Provide the [X, Y] coordinate of the cell's center where the given text is located.  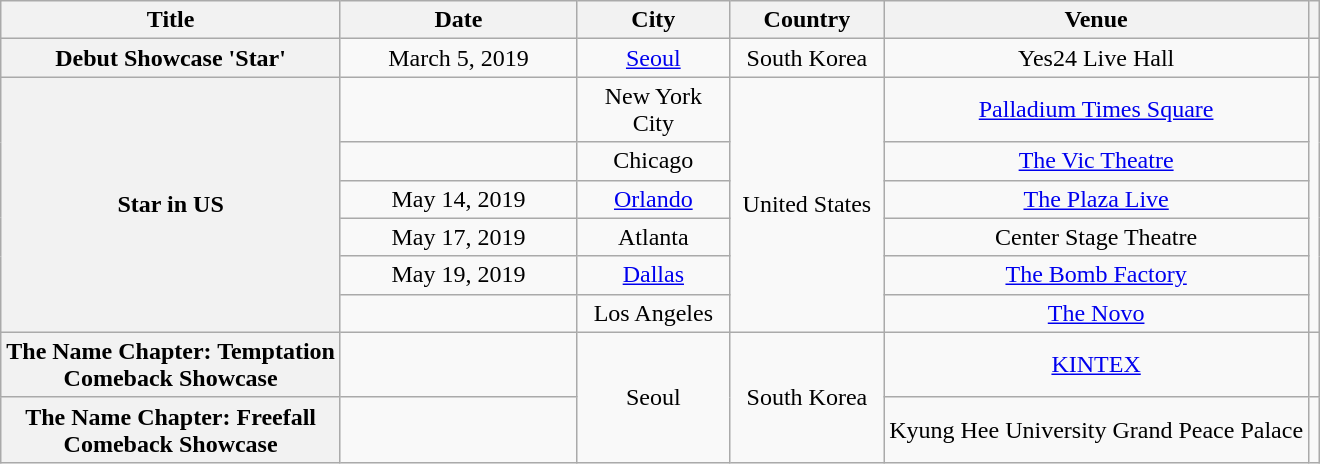
Orlando [654, 199]
Palladium Times Square [1096, 110]
May 14, 2019 [458, 199]
Atlanta [654, 237]
Dallas [654, 275]
Debut Showcase 'Star' [171, 58]
Center Stage Theatre [1096, 237]
March 5, 2019 [458, 58]
The Plaza Live [1096, 199]
The Novo [1096, 313]
Chicago [654, 161]
The Bomb Factory [1096, 275]
The Name Chapter: Freefall Comeback Showcase [171, 430]
Venue [1096, 20]
Los Angeles [654, 313]
United States [807, 204]
Yes24 Live Hall [1096, 58]
May 19, 2019 [458, 275]
The Vic Theatre [1096, 161]
KINTEX [1096, 364]
City [654, 20]
Date [458, 20]
Title [171, 20]
Country [807, 20]
New York City [654, 110]
Kyung Hee University Grand Peace Palace [1096, 430]
May 17, 2019 [458, 237]
Star in US [171, 204]
The Name Chapter: Temptation Comeback Showcase [171, 364]
